From the cell containing the given text, extract its center point as (X, Y) coordinate. 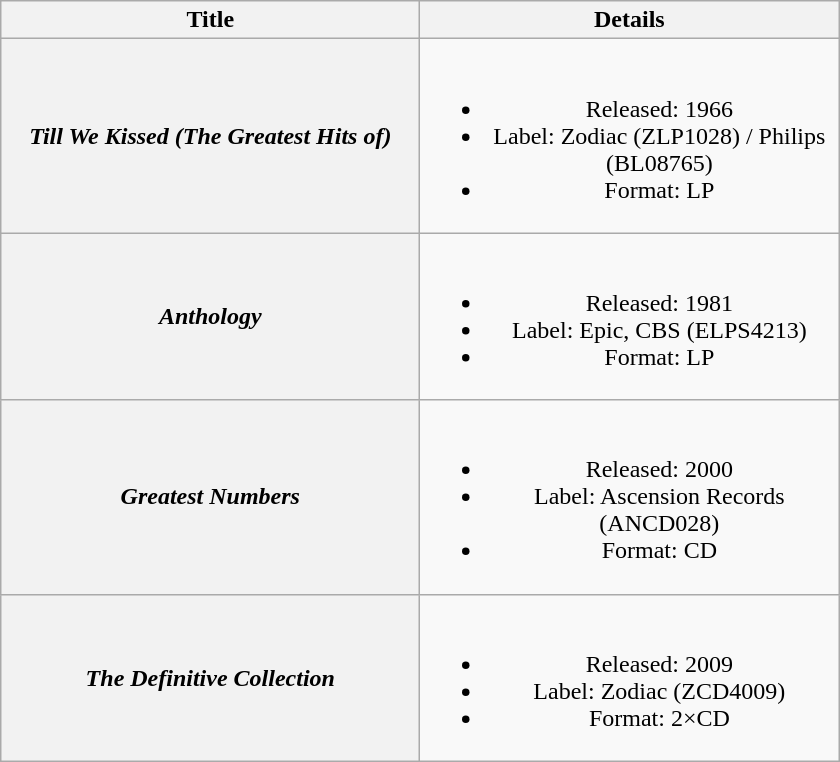
Released: 2009Label: Zodiac (ZCD4009)Format: 2×CD (630, 678)
Greatest Numbers (210, 497)
The Definitive Collection (210, 678)
Details (630, 20)
Title (210, 20)
Anthology (210, 316)
Released: 1966Label: Zodiac (ZLP1028) / Philips (BL08765)Format: LP (630, 136)
Released: 1981Label: Epic, CBS (ELPS4213)Format: LP (630, 316)
Till We Kissed (The Greatest Hits of) (210, 136)
Released: 2000Label: Ascension Records (ANCD028)Format: CD (630, 497)
